Search for the cell housing the specified text and yield its [x, y] center coordinate. 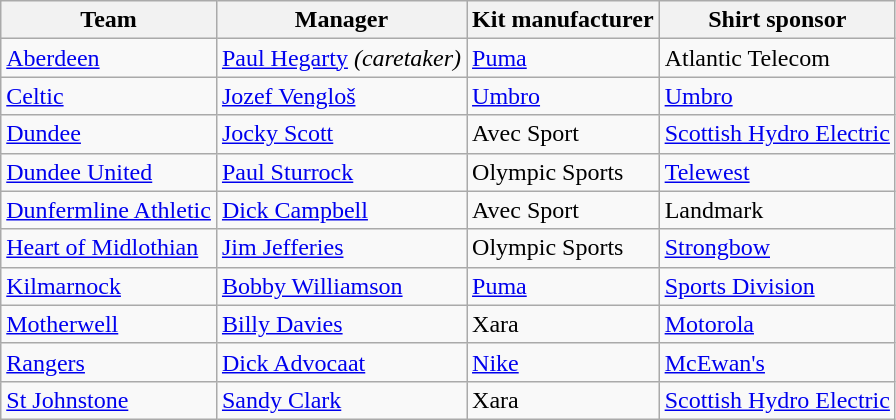
Manager [341, 20]
St Johnstone [109, 400]
Dunfermline Athletic [109, 210]
Rangers [109, 362]
Telewest [777, 172]
Sports Division [777, 286]
Bobby Williamson [341, 286]
Celtic [109, 96]
Motorola [777, 324]
Dick Advocaat [341, 362]
Dundee United [109, 172]
Heart of Midlothian [109, 248]
Kit manufacturer [564, 20]
Billy Davies [341, 324]
Jocky Scott [341, 134]
Shirt sponsor [777, 20]
McEwan's [777, 362]
Sandy Clark [341, 400]
Jim Jefferies [341, 248]
Landmark [777, 210]
Atlantic Telecom [777, 58]
Kilmarnock [109, 286]
Paul Hegarty (caretaker) [341, 58]
Strongbow [777, 248]
Jozef Vengloš [341, 96]
Paul Sturrock [341, 172]
Aberdeen [109, 58]
Dundee [109, 134]
Team [109, 20]
Dick Campbell [341, 210]
Motherwell [109, 324]
Nike [564, 362]
